Detect which cell encompasses the target text, then output its [x, y] center coordinate. 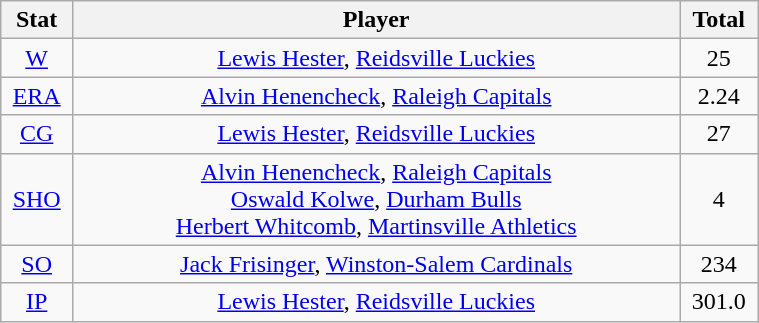
234 [719, 264]
W [37, 58]
ERA [37, 96]
Jack Frisinger, Winston-Salem Cardinals [376, 264]
301.0 [719, 302]
2.24 [719, 96]
Alvin Henencheck, Raleigh Capitals Oswald Kolwe, Durham Bulls Herbert Whitcomb, Martinsville Athletics [376, 199]
27 [719, 134]
4 [719, 199]
IP [37, 302]
CG [37, 134]
Alvin Henencheck, Raleigh Capitals [376, 96]
SHO [37, 199]
Total [719, 20]
SO [37, 264]
Stat [37, 20]
25 [719, 58]
Player [376, 20]
